Find where the given text appears and provide that cell's center as (X, Y) coordinate. 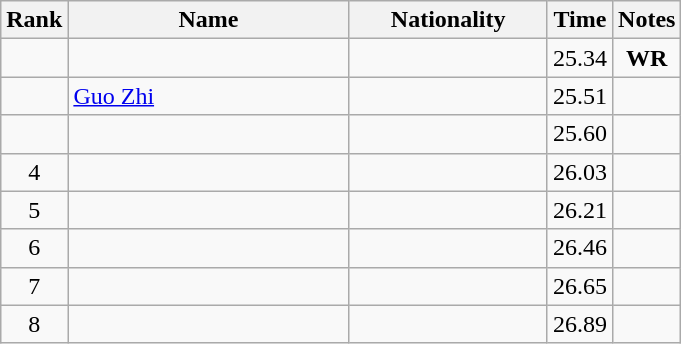
4 (34, 172)
Guo Zhi (208, 96)
5 (34, 210)
26.89 (580, 324)
8 (34, 324)
Notes (647, 20)
25.51 (580, 96)
Nationality (448, 20)
26.46 (580, 248)
26.03 (580, 172)
26.21 (580, 210)
WR (647, 58)
6 (34, 248)
25.60 (580, 134)
Rank (34, 20)
7 (34, 286)
26.65 (580, 286)
Name (208, 20)
Time (580, 20)
25.34 (580, 58)
